Pinpoint the cell where the given text exists, returning its (X, Y) midpoint coordinate. 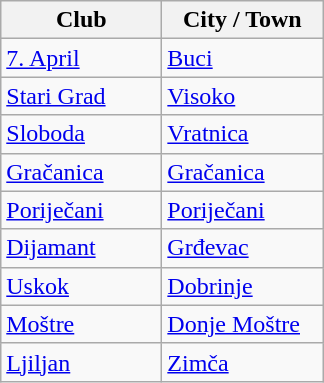
Grđevac (242, 248)
City / Town (242, 20)
Donje Moštre (242, 324)
Dobrinje (242, 286)
Club (82, 20)
Vratnica (242, 134)
Ljiljan (82, 362)
Stari Grad (82, 96)
Dijamant (82, 248)
Zimča (242, 362)
Buci (242, 58)
Uskok (82, 286)
7. April (82, 58)
Visoko (242, 96)
Sloboda (82, 134)
Moštre (82, 324)
